Detect which cell encompasses the target text, then output its (X, Y) center coordinate. 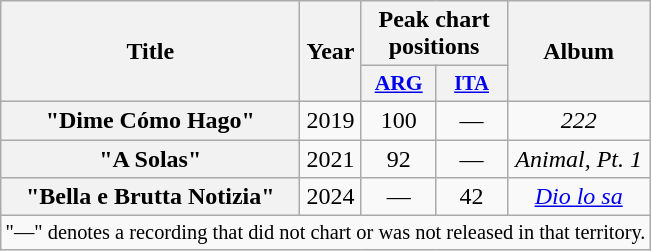
ARG (398, 84)
2021 (330, 159)
Animal, Pt. 1 (578, 159)
"—" denotes a recording that did not chart or was not released in that territory. (326, 233)
"Dime Cómo Hago" (150, 120)
Dio lo sa (578, 197)
100 (398, 120)
92 (398, 159)
2024 (330, 197)
Peak chart positions (434, 34)
Album (578, 52)
"Bella e Brutta Notizia" (150, 197)
222 (578, 120)
Year (330, 52)
ITA (472, 84)
"A Solas" (150, 159)
42 (472, 197)
Title (150, 52)
2019 (330, 120)
